Extract the [x, y] coordinate from the center of the cell holding the provided text.  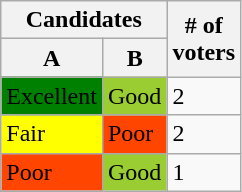
1 [204, 172]
B [134, 58]
# ofvoters [204, 39]
Fair [52, 134]
Candidates [84, 20]
Excellent [52, 96]
A [52, 58]
